Locate the cell with the specified text and output its (X, Y) center coordinate. 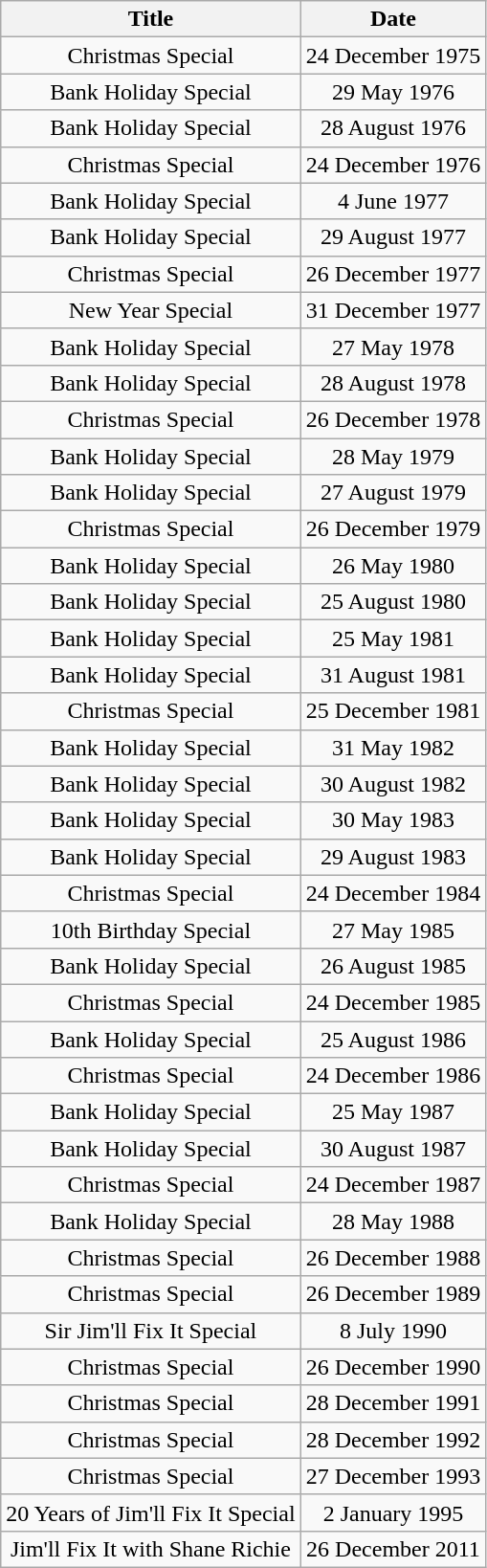
28 August 1976 (393, 128)
28 December 1992 (393, 1440)
25 August 1980 (393, 602)
4 June 1977 (393, 201)
24 December 1986 (393, 1076)
25 May 1987 (393, 1112)
31 December 1977 (393, 310)
30 August 1987 (393, 1149)
29 August 1983 (393, 857)
31 May 1982 (393, 748)
Title (151, 19)
25 May 1981 (393, 638)
20 Years of Jim'll Fix It Special (151, 1512)
2 January 1995 (393, 1512)
25 August 1986 (393, 1039)
26 May 1980 (393, 566)
26 August 1985 (393, 966)
24 December 1987 (393, 1185)
30 May 1983 (393, 820)
26 December 2011 (393, 1549)
26 December 1990 (393, 1367)
28 May 1988 (393, 1221)
27 August 1979 (393, 493)
Jim'll Fix It with Shane Richie (151, 1549)
28 May 1979 (393, 457)
31 August 1981 (393, 675)
29 August 1977 (393, 237)
8 July 1990 (393, 1331)
24 December 1976 (393, 165)
25 December 1981 (393, 711)
26 December 1989 (393, 1294)
30 August 1982 (393, 784)
26 December 1977 (393, 274)
Date (393, 19)
28 December 1991 (393, 1403)
24 December 1975 (393, 56)
29 May 1976 (393, 92)
28 August 1978 (393, 383)
Sir Jim'll Fix It Special (151, 1331)
27 December 1993 (393, 1476)
27 May 1978 (393, 347)
26 December 1988 (393, 1258)
26 December 1978 (393, 419)
27 May 1985 (393, 930)
10th Birthday Special (151, 930)
24 December 1984 (393, 893)
26 December 1979 (393, 529)
New Year Special (151, 310)
24 December 1985 (393, 1002)
